Search for the cell housing the specified text and yield its (X, Y) center coordinate. 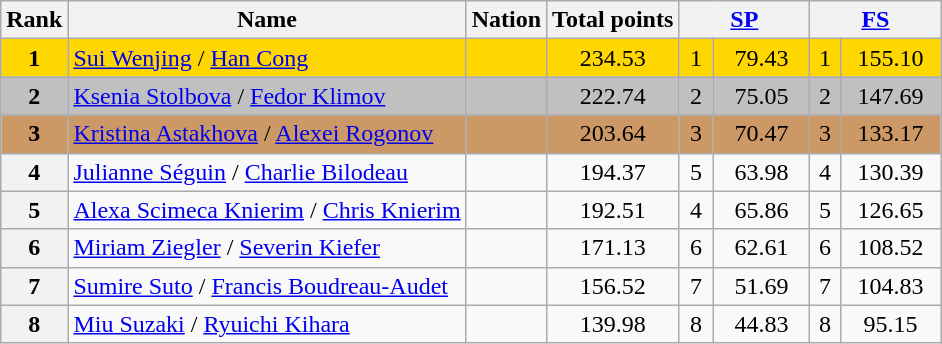
75.05 (762, 96)
63.98 (762, 172)
SP (744, 20)
194.37 (613, 172)
Name (267, 20)
192.51 (613, 210)
Ksenia Stolbova / Fedor Klimov (267, 96)
126.65 (890, 210)
70.47 (762, 134)
147.69 (890, 96)
Sumire Suto / Francis Boudreau-Audet (267, 286)
79.43 (762, 58)
234.53 (613, 58)
Miu Suzaki / Ryuichi Kihara (267, 324)
Miriam Ziegler / Severin Kiefer (267, 248)
Total points (613, 20)
108.52 (890, 248)
104.83 (890, 286)
155.10 (890, 58)
222.74 (613, 96)
Nation (506, 20)
Julianne Séguin / Charlie Bilodeau (267, 172)
FS (876, 20)
Rank (34, 20)
133.17 (890, 134)
156.52 (613, 286)
Sui Wenjing / Han Cong (267, 58)
139.98 (613, 324)
130.39 (890, 172)
171.13 (613, 248)
65.86 (762, 210)
95.15 (890, 324)
62.61 (762, 248)
Kristina Astakhova / Alexei Rogonov (267, 134)
44.83 (762, 324)
51.69 (762, 286)
Alexa Scimeca Knierim / Chris Knierim (267, 210)
203.64 (613, 134)
